Return the [x, y] coordinate for the center point of the cell that contains the specified text.  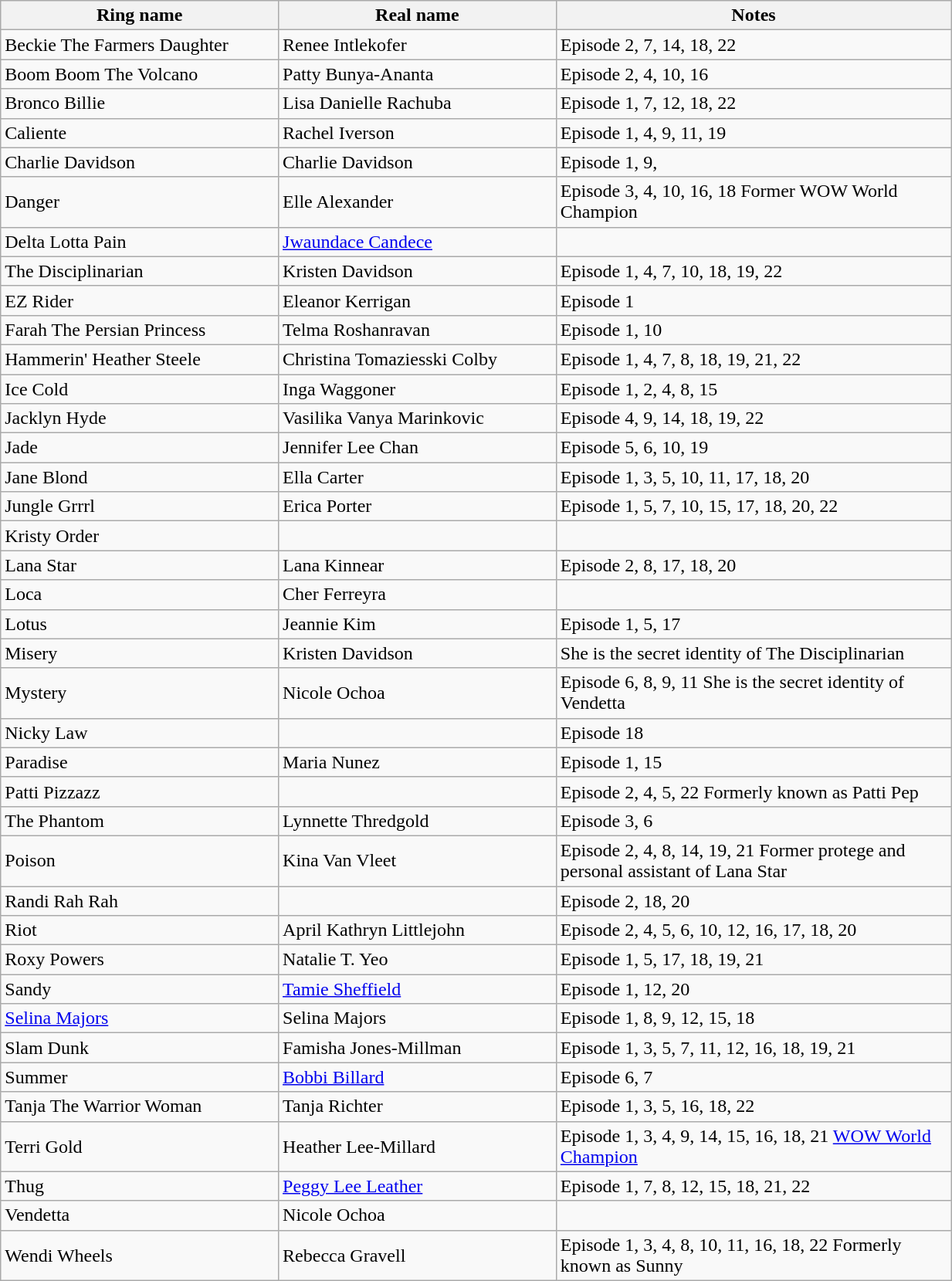
Tanja Richter [418, 1106]
Episode 1, 9, [754, 162]
Episode 6, 7 [754, 1077]
Danger [140, 202]
Roxy Powers [140, 960]
Beckie The Farmers Daughter [140, 45]
Hammerin' Heather Steele [140, 359]
Episode 1, 10 [754, 330]
EZ Rider [140, 300]
Famisha Jones-Millman [418, 1048]
Episode 1, 5, 17 [754, 624]
Delta Lotta Pain [140, 242]
Lisa Danielle Rachuba [418, 103]
Episode 1, 5, 7, 10, 15, 17, 18, 20, 22 [754, 507]
Episode 1, 3, 4, 9, 14, 15, 16, 18, 21 WOW World Champion [754, 1146]
Renee Intlekofer [418, 45]
Episode 2, 4, 8, 14, 19, 21 Former protege and personal assistant of Lana Star [754, 860]
Episode 1, 4, 7, 8, 18, 19, 21, 22 [754, 359]
Jade [140, 448]
Wendi Wheels [140, 1256]
Jacklyn Hyde [140, 419]
Episode 1, 15 [754, 762]
Nicky Law [140, 733]
Bronco Billie [140, 103]
Episode 1, 3, 5, 10, 11, 17, 18, 20 [754, 477]
Episode 1 [754, 300]
Episode 1, 4, 9, 11, 19 [754, 133]
Lana Star [140, 565]
Bobbi Billard [418, 1077]
Randi Rah Rah [140, 901]
Ring name [140, 15]
Episode 1, 3, 4, 8, 10, 11, 16, 18, 22 Formerly known as Sunny [754, 1256]
Caliente [140, 133]
Episode 1, 8, 9, 12, 15, 18 [754, 1018]
Episode 1, 12, 20 [754, 989]
Episode 2, 18, 20 [754, 901]
Episode 2, 7, 14, 18, 22 [754, 45]
Episode 2, 4, 5, 6, 10, 12, 16, 17, 18, 20 [754, 930]
Farah The Persian Princess [140, 330]
Summer [140, 1077]
Lana Kinnear [418, 565]
The Phantom [140, 821]
Episode 1, 3, 5, 16, 18, 22 [754, 1106]
Episode 1, 5, 17, 18, 19, 21 [754, 960]
Elle Alexander [418, 202]
Episode 1, 4, 7, 10, 18, 19, 22 [754, 271]
Slam Dunk [140, 1048]
Patty Bunya-Ananta [418, 74]
Episode 3, 6 [754, 821]
Episode 2, 8, 17, 18, 20 [754, 565]
Natalie T. Yeo [418, 960]
Episode 4, 9, 14, 18, 19, 22 [754, 419]
Lotus [140, 624]
Telma Roshanravan [418, 330]
Terri Gold [140, 1146]
Kristy Order [140, 536]
April Kathryn Littlejohn [418, 930]
Real name [418, 15]
Episode 2, 4, 5, 22 Formerly known as Patti Pep [754, 791]
The Disciplinarian [140, 271]
Eleanor Kerrigan [418, 300]
Tamie Sheffield [418, 989]
Episode 1, 3, 5, 7, 11, 12, 16, 18, 19, 21 [754, 1048]
Vasilika Vanya Marinkovic [418, 419]
Lynnette Thredgold [418, 821]
Episode 2, 4, 10, 16 [754, 74]
Sandy [140, 989]
Misery [140, 653]
Jwaundace Candece [418, 242]
Heather Lee-Millard [418, 1146]
Tanja The Warrior Woman [140, 1106]
Cher Ferreyra [418, 595]
Inga Waggoner [418, 388]
Episode 5, 6, 10, 19 [754, 448]
Christina Tomaziesski Colby [418, 359]
Episode 6, 8, 9, 11 She is the secret identity of Vendetta [754, 693]
Episode 3, 4, 10, 16, 18 Former WOW World Champion [754, 202]
Ella Carter [418, 477]
Episode 1, 7, 12, 18, 22 [754, 103]
Jeannie Kim [418, 624]
Episode 1, 7, 8, 12, 15, 18, 21, 22 [754, 1186]
Kina Van Vleet [418, 860]
Maria Nunez [418, 762]
Jungle Grrrl [140, 507]
Patti Pizzazz [140, 791]
Poison [140, 860]
Loca [140, 595]
Peggy Lee Leather [418, 1186]
Episode 18 [754, 733]
She is the secret identity of The Disciplinarian [754, 653]
Rachel Iverson [418, 133]
Rebecca Gravell [418, 1256]
Paradise [140, 762]
Erica Porter [418, 507]
Notes [754, 15]
Riot [140, 930]
Jane Blond [140, 477]
Mystery [140, 693]
Boom Boom The Volcano [140, 74]
Ice Cold [140, 388]
Episode 1, 2, 4, 8, 15 [754, 388]
Thug [140, 1186]
Jennifer Lee Chan [418, 448]
Vendetta [140, 1215]
